Capture the cell that displays the provided text and extract its (X, Y) central coordinate. 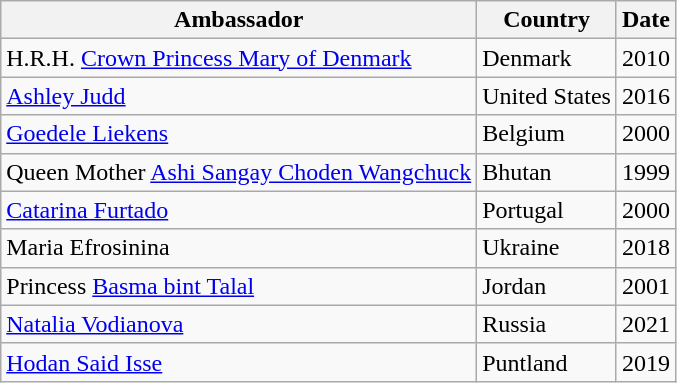
Country (547, 20)
2010 (646, 58)
Puntland (547, 362)
Ukraine (547, 248)
Date (646, 20)
Bhutan (547, 172)
Denmark (547, 58)
2016 (646, 96)
Goedele Liekens (239, 134)
H.R.H. Crown Princess Mary of Denmark (239, 58)
Portugal (547, 210)
Queen Mother Ashi Sangay Choden Wangchuck (239, 172)
2019 (646, 362)
2021 (646, 324)
2001 (646, 286)
1999 (646, 172)
Ashley Judd (239, 96)
Princess Basma bint Talal (239, 286)
United States (547, 96)
Belgium (547, 134)
Jordan (547, 286)
Catarina Furtado (239, 210)
Russia (547, 324)
Natalia Vodianova (239, 324)
Hodan Said Isse (239, 362)
Maria Efrosinina (239, 248)
2018 (646, 248)
Ambassador (239, 20)
